Find where the given text appears and provide that cell's center as [X, Y] coordinate. 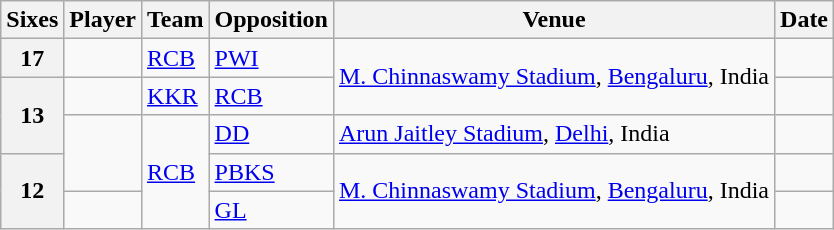
Team [176, 20]
Arun Jaitley Stadium, Delhi, India [554, 134]
Venue [554, 20]
Sixes [32, 20]
17 [32, 58]
KKR [176, 96]
Date [804, 20]
PWI [271, 58]
12 [32, 191]
13 [32, 115]
DD [271, 134]
Player [103, 20]
PBKS [271, 172]
Opposition [271, 20]
GL [271, 210]
